Return the [X, Y] coordinate for the center point of the cell that contains the specified text.  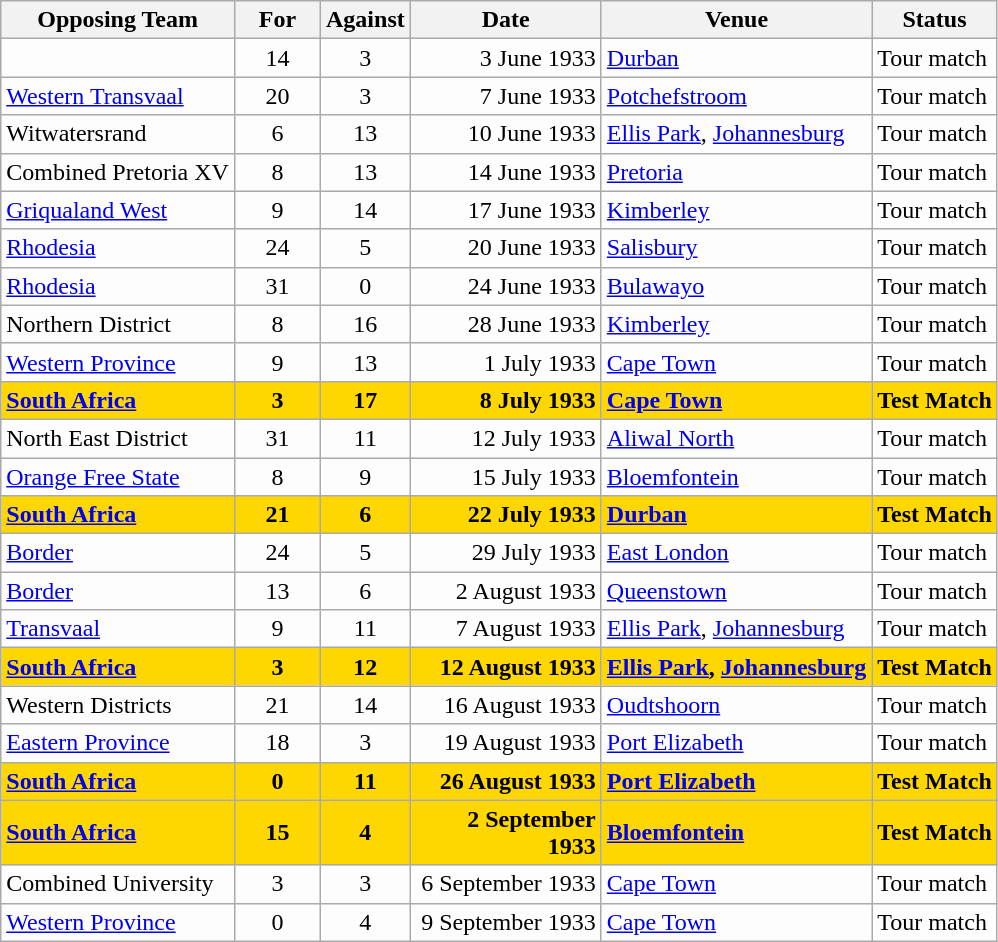
North East District [118, 438]
Aliwal North [736, 438]
20 [277, 96]
16 August 1933 [506, 705]
20 June 1933 [506, 248]
Queenstown [736, 591]
19 August 1933 [506, 743]
2 September 1933 [506, 832]
Griqualand West [118, 210]
Oudtshoorn [736, 705]
Eastern Province [118, 743]
7 June 1933 [506, 96]
17 June 1933 [506, 210]
Bulawayo [736, 286]
1 July 1933 [506, 362]
Pretoria [736, 172]
Date [506, 20]
16 [366, 324]
For [277, 20]
10 June 1933 [506, 134]
12 July 1933 [506, 438]
Witwatersrand [118, 134]
15 [277, 832]
East London [736, 553]
Venue [736, 20]
22 July 1933 [506, 515]
Western Districts [118, 705]
28 June 1933 [506, 324]
26 August 1933 [506, 781]
Against [366, 20]
Combined University [118, 884]
2 August 1933 [506, 591]
12 [366, 667]
17 [366, 400]
Transvaal [118, 629]
Potchefstroom [736, 96]
15 July 1933 [506, 477]
Northern District [118, 324]
29 July 1933 [506, 553]
Opposing Team [118, 20]
18 [277, 743]
Western Transvaal [118, 96]
3 June 1933 [506, 58]
8 July 1933 [506, 400]
7 August 1933 [506, 629]
24 June 1933 [506, 286]
Salisbury [736, 248]
6 September 1933 [506, 884]
14 June 1933 [506, 172]
12 August 1933 [506, 667]
Orange Free State [118, 477]
Combined Pretoria XV [118, 172]
9 September 1933 [506, 922]
Status [935, 20]
